Return the (X, Y) coordinate for the center point of the cell that contains the specified text.  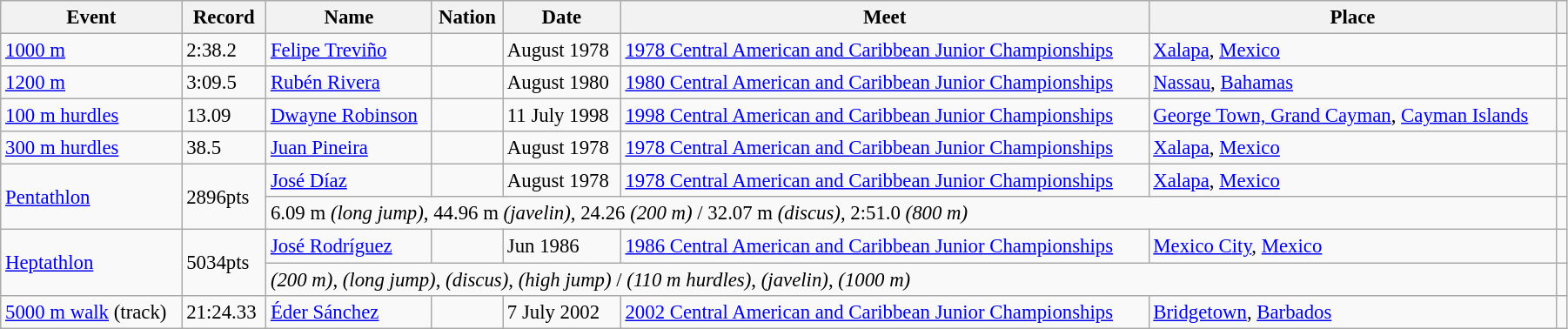
2896pts (224, 197)
100 m hurdles (91, 116)
George Town, Grand Cayman, Cayman Islands (1352, 116)
6.09 m (long jump), 44.96 m (javelin), 24.26 (200 m) / 32.07 m (discus), 2:51.0 (800 m) (912, 213)
Felipe Treviño (350, 50)
1980 Central American and Caribbean Junior Championships (884, 83)
1000 m (91, 50)
3:09.5 (224, 83)
José Rodríguez (350, 246)
Heptathlon (91, 263)
Record (224, 17)
13.09 (224, 116)
Meet (884, 17)
38.5 (224, 148)
Bridgetown, Barbados (1352, 312)
1200 m (91, 83)
(200 m), (long jump), (discus), (high jump) / (110 m hurdles), (javelin), (1000 m) (912, 279)
1998 Central American and Caribbean Junior Championships (884, 116)
11 July 1998 (562, 116)
Event (91, 17)
2:38.2 (224, 50)
7 July 2002 (562, 312)
1986 Central American and Caribbean Junior Championships (884, 246)
Juan Pineira (350, 148)
Éder Sánchez (350, 312)
José Díaz (350, 181)
Jun 1986 (562, 246)
Pentathlon (91, 197)
2002 Central American and Caribbean Junior Championships (884, 312)
Rubén Rivera (350, 83)
300 m hurdles (91, 148)
21:24.33 (224, 312)
5034pts (224, 263)
5000 m walk (track) (91, 312)
Name (350, 17)
Nassau, Bahamas (1352, 83)
Nation (466, 17)
Dwayne Robinson (350, 116)
August 1980 (562, 83)
Place (1352, 17)
Mexico City, Mexico (1352, 246)
Date (562, 17)
